Provide the [x, y] coordinate of the cell's center where the given text is located.  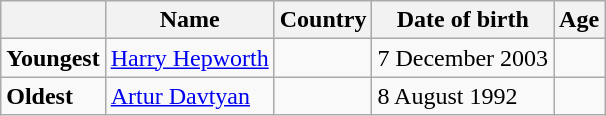
8 August 1992 [463, 96]
Youngest [53, 58]
Name [190, 20]
Harry Hepworth [190, 58]
Country [323, 20]
Artur Davtyan [190, 96]
7 December 2003 [463, 58]
Age [580, 20]
Oldest [53, 96]
Date of birth [463, 20]
